For the text-containing cell, return its midpoint in [x, y] coordinate format. 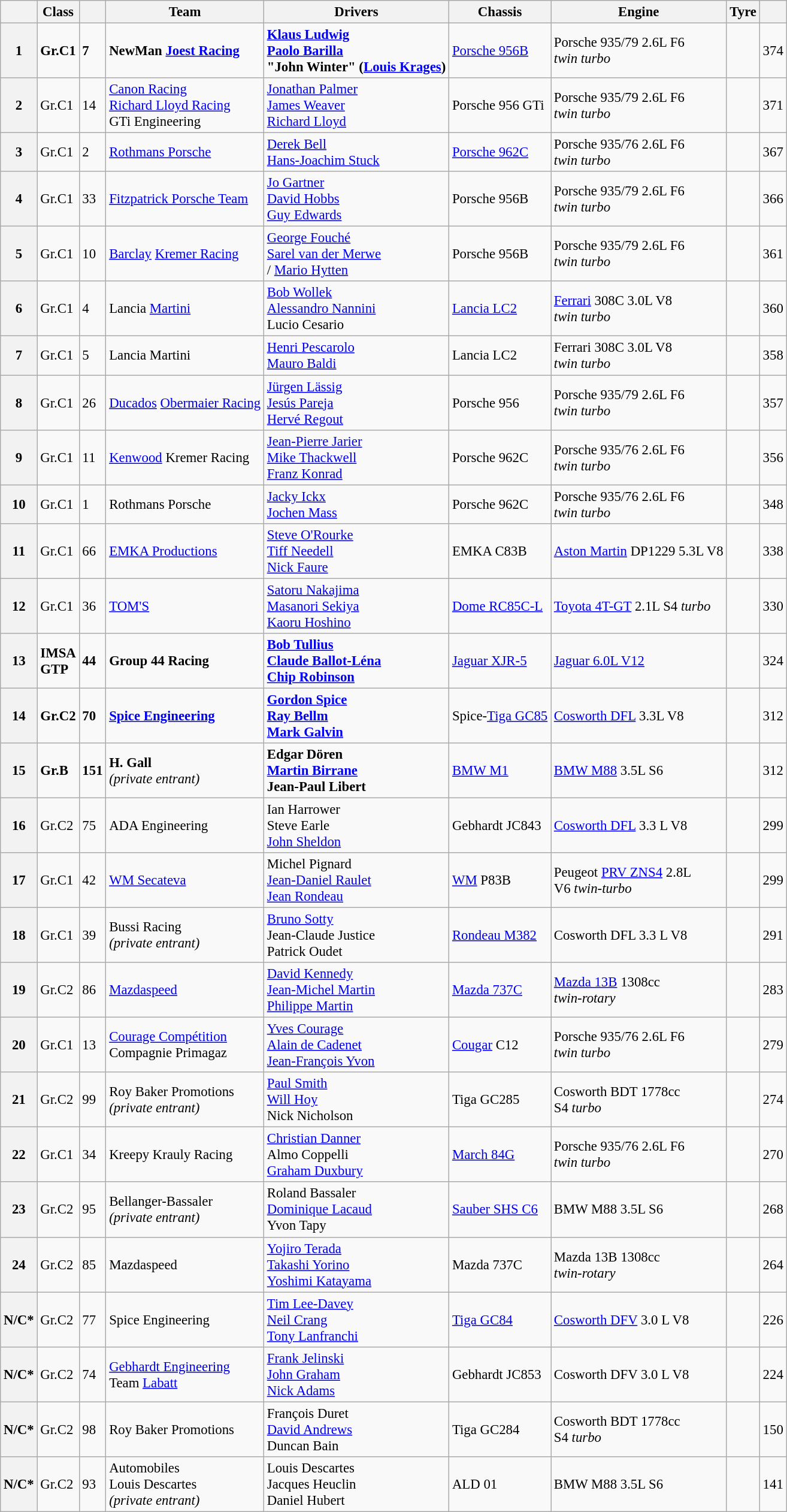
Tim Lee-Davey Neil Crang Tony Lanfranchi [356, 1320]
224 [773, 1374]
Team [185, 12]
226 [773, 1320]
24 [19, 1264]
9 [19, 457]
26 [92, 403]
Fitzpatrick Porsche Team [185, 199]
Paul Smith Will Hoy Nick Nicholson [356, 1100]
Bob Tullius Claude Ballot-Léna Chip Robinson [356, 661]
Porsche 956 [500, 403]
20 [19, 1045]
Michel Pignard Jean-Daniel Raulet Jean Rondeau [356, 880]
374 [773, 51]
Sauber SHS C6 [500, 1210]
150 [773, 1429]
Dome RC85C-L [500, 606]
Cougar C12 [500, 1045]
12 [19, 606]
Chassis [500, 12]
268 [773, 1210]
Jacky Ickx Jochen Mass [356, 505]
Engine [638, 12]
Ian Harrower Steve Earle John Sheldon [356, 825]
360 [773, 309]
367 [773, 152]
Ducados Obermaier Racing [185, 403]
357 [773, 403]
IMSAGTP [58, 661]
Jean-Pierre Jarier Mike Thackwell Franz Konrad [356, 457]
Bussi Racing(private entrant) [185, 935]
Cosworth DFL 3.3L V8 [638, 716]
TOM'S [185, 606]
François Duret David Andrews Duncan Bain [356, 1429]
70 [92, 716]
Roy Baker Promotions [185, 1429]
330 [773, 606]
291 [773, 935]
270 [773, 1155]
279 [773, 1045]
Toyota 4T-GT 2.1L S4 turbo [638, 606]
Christian Danner Almo Coppelli Graham Duxbury [356, 1155]
33 [92, 199]
Automobiles Louis Descartes(private entrant) [185, 1484]
274 [773, 1100]
Bruno Sotty Jean-Claude Justice Patrick Oudet [356, 935]
42 [92, 880]
95 [92, 1210]
66 [92, 551]
Henri Pescarolo Mauro Baldi [356, 356]
99 [92, 1100]
Tyre [743, 12]
NewMan Joest Racing [185, 51]
Kreepy Krauly Racing [185, 1155]
H. Gall(private entrant) [185, 771]
Peugeot PRV ZNS4 2.8L V6 twin-turbo [638, 880]
Spice-Tiga GC85 [500, 716]
151 [92, 771]
WM P83B [500, 880]
16 [19, 825]
17 [19, 880]
74 [92, 1374]
338 [773, 551]
Jürgen Lässig Jesús Pareja Hervé Regout [356, 403]
98 [92, 1429]
Barclay Kremer Racing [185, 254]
348 [773, 505]
358 [773, 356]
6 [19, 309]
Tiga GC84 [500, 1320]
Gordon Spice Ray Bellm Mark Galvin [356, 716]
15 [19, 771]
264 [773, 1264]
141 [773, 1484]
86 [92, 990]
Gebhardt Engineering Team Labatt [185, 1374]
8 [19, 403]
Satoru Nakajima Masanori Sekiya Kaoru Hoshino [356, 606]
22 [19, 1155]
39 [92, 935]
75 [92, 825]
Gebhardt JC843 [500, 825]
19 [19, 990]
Derek Bell Hans-Joachim Stuck [356, 152]
Jaguar XJR-5 [500, 661]
Yves Courage Alain de Cadenet Jean-François Yvon [356, 1045]
Jonathan Palmer James Weaver Richard Lloyd [356, 105]
Aston Martin DP1229 5.3L V8 [638, 551]
23 [19, 1210]
ALD 01 [500, 1484]
Canon Racing Richard Lloyd Racing GTi Engineering [185, 105]
WM Secateva [185, 880]
85 [92, 1264]
356 [773, 457]
Roy Baker Promotions(private entrant) [185, 1100]
ADA Engineering [185, 825]
Bob Wollek Alessandro Nannini Lucio Cesario [356, 309]
361 [773, 254]
Klaus Ludwig Paolo Barilla "John Winter" (Louis Krages) [356, 51]
Jaguar 6.0L V12 [638, 661]
Frank Jelinski John Graham Nick Adams [356, 1374]
324 [773, 661]
Jo Gartner David Hobbs Guy Edwards [356, 199]
366 [773, 199]
Yojiro Terada Takashi Yorino Yoshimi Katayama [356, 1264]
44 [92, 661]
EMKA C83B [500, 551]
Roland Bassaler Dominique Lacaud Yvon Tapy [356, 1210]
283 [773, 990]
34 [92, 1155]
Drivers [356, 12]
3 [19, 152]
Courage Compétition Compagnie Primagaz [185, 1045]
BMW M1 [500, 771]
18 [19, 935]
Edgar Dören Martin Birrane Jean-Paul Libert [356, 771]
Gr.B [58, 771]
Tiga GC284 [500, 1429]
21 [19, 1100]
EMKA Productions [185, 551]
Rondeau M382 [500, 935]
David Kennedy Jean-Michel Martin Philippe Martin [356, 990]
Steve O'Rourke Tiff Needell Nick Faure [356, 551]
93 [92, 1484]
77 [92, 1320]
371 [773, 105]
36 [92, 606]
Group 44 Racing [185, 661]
Class [58, 12]
Porsche 956 GTi [500, 105]
George Fouché Sarel van der Merwe/ Mario Hytten [356, 254]
Gebhardt JC853 [500, 1374]
March 84G [500, 1155]
Tiga GC285 [500, 1100]
Louis Descartes Jacques Heuclin Daniel Hubert [356, 1484]
Kenwood Kremer Racing [185, 457]
Bellanger-Bassaler(private entrant) [185, 1210]
